Search for the cell housing the specified text and yield its [X, Y] center coordinate. 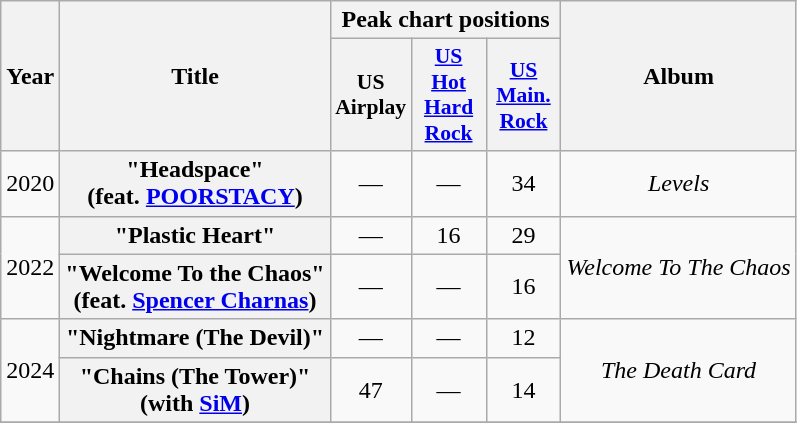
29 [524, 235]
"Nightmare (The Devil)" [195, 338]
47 [370, 390]
2024 [30, 370]
12 [524, 338]
Year [30, 76]
34 [524, 184]
2020 [30, 184]
US Airplay [370, 95]
USMain.Rock [524, 95]
US Hot Hard Rock [448, 95]
Peak chart positions [446, 20]
Welcome To The Chaos [678, 268]
"Plastic Heart" [195, 235]
"Welcome To the Chaos"(feat. Spencer Charnas) [195, 286]
Album [678, 76]
"Chains (The Tower)"(with SiM) [195, 390]
14 [524, 390]
Levels [678, 184]
The Death Card [678, 370]
2022 [30, 268]
Title [195, 76]
"Headspace"(feat. POORSTACY) [195, 184]
